Provide the [x, y] coordinate of the cell's center where the given text is located.  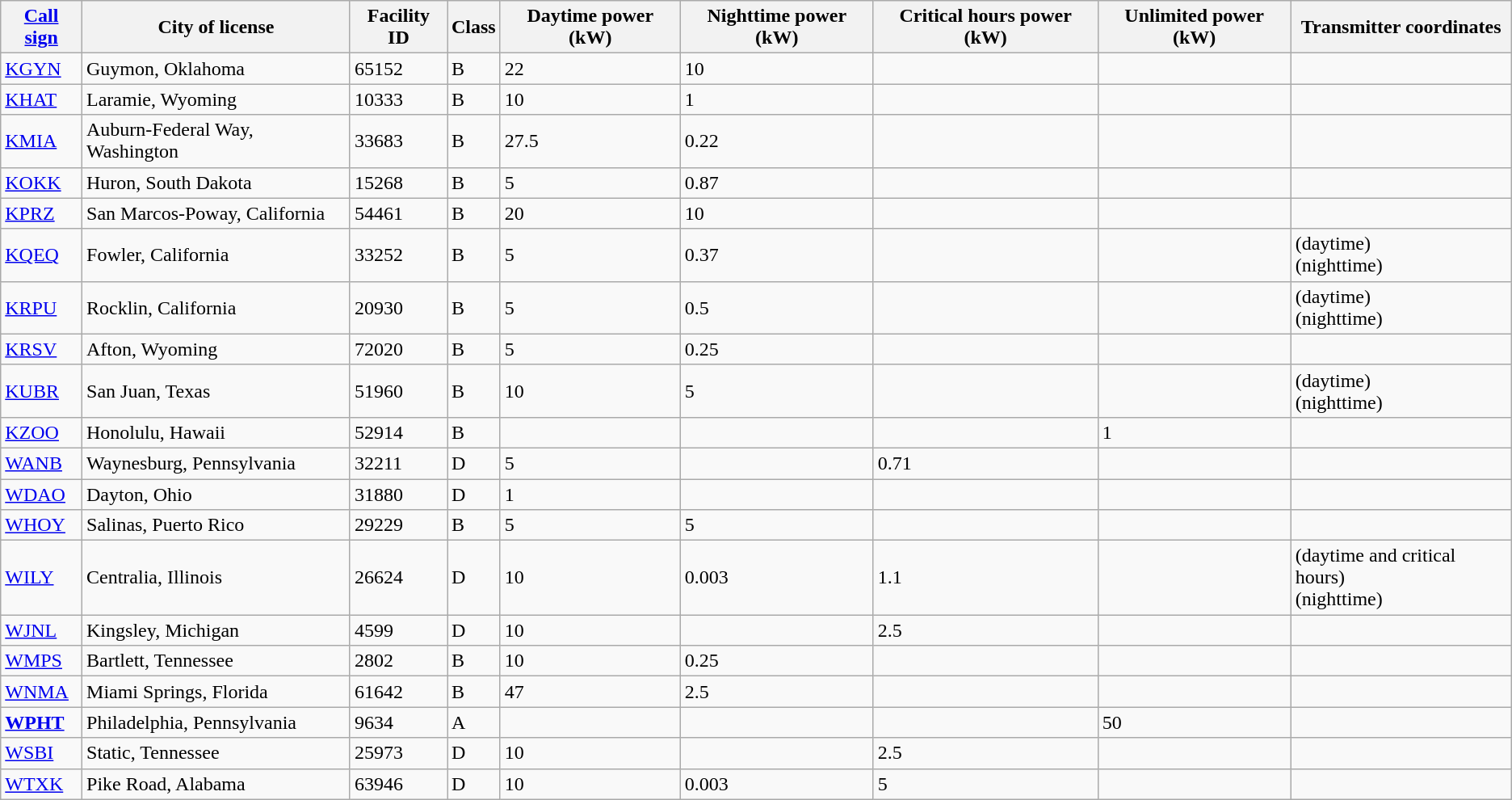
Unlimited power (kW) [1194, 27]
Facility ID [398, 27]
20 [590, 213]
25973 [398, 753]
Dayton, Ohio [216, 494]
WMPS [42, 661]
San Juan, Texas [216, 391]
KMIA [42, 141]
WTXK [42, 784]
WHOY [42, 525]
WSBI [42, 753]
Waynesburg, Pennsylvania [216, 463]
0.87 [777, 183]
KGYN [42, 69]
Call sign [42, 27]
Pike Road, Alabama [216, 784]
Auburn-Federal Way, Washington [216, 141]
KOKK [42, 183]
26624 [398, 578]
WPHT [42, 722]
4599 [398, 630]
Guymon, Oklahoma [216, 69]
31880 [398, 494]
52914 [398, 432]
Nighttime power (kW) [777, 27]
61642 [398, 692]
Kingsley, Michigan [216, 630]
Class [474, 27]
0.71 [985, 463]
WJNL [42, 630]
0.22 [777, 141]
San Marcos-Poway, California [216, 213]
KZOO [42, 432]
72020 [398, 349]
0.5 [777, 307]
22 [590, 69]
KHAT [42, 99]
KQEQ [42, 255]
KUBR [42, 391]
0.37 [777, 255]
Bartlett, Tennessee [216, 661]
15268 [398, 183]
Salinas, Puerto Rico [216, 525]
10333 [398, 99]
1.1 [985, 578]
Daytime power (kW) [590, 27]
63946 [398, 784]
Rocklin, California [216, 307]
Centralia, Illinois [216, 578]
Philadelphia, Pennsylvania [216, 722]
Critical hours power (kW) [985, 27]
47 [590, 692]
A [474, 722]
WANB [42, 463]
9634 [398, 722]
City of license [216, 27]
(daytime and critical hours) (nighttime) [1401, 578]
33252 [398, 255]
27.5 [590, 141]
WDAO [42, 494]
33683 [398, 141]
KRSV [42, 349]
WILY [42, 578]
Miami Springs, Florida [216, 692]
Fowler, California [216, 255]
Static, Tennessee [216, 753]
KPRZ [42, 213]
Huron, South Dakota [216, 183]
Afton, Wyoming [216, 349]
Transmitter coordinates [1401, 27]
20930 [398, 307]
51960 [398, 391]
Honolulu, Hawaii [216, 432]
54461 [398, 213]
29229 [398, 525]
50 [1194, 722]
32211 [398, 463]
2802 [398, 661]
KRPU [42, 307]
WNMA [42, 692]
Laramie, Wyoming [216, 99]
65152 [398, 69]
